For the text-containing cell, return its midpoint in [X, Y] coordinate format. 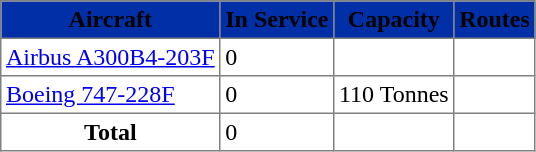
Aircraft [110, 20]
Boeing 747-228F [110, 95]
Total [110, 132]
Routes [494, 20]
110 Tonnes [394, 95]
Capacity [394, 20]
In Service [277, 20]
Airbus A300B4-203F [110, 57]
